Locate the cell with the specified text and output its (X, Y) center coordinate. 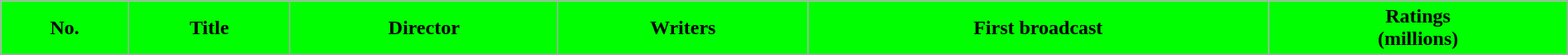
First broadcast (1039, 28)
Title (208, 28)
Writers (683, 28)
Ratings(millions) (1417, 28)
Director (424, 28)
No. (65, 28)
